Locate the cell with the specified text and output its [X, Y] center coordinate. 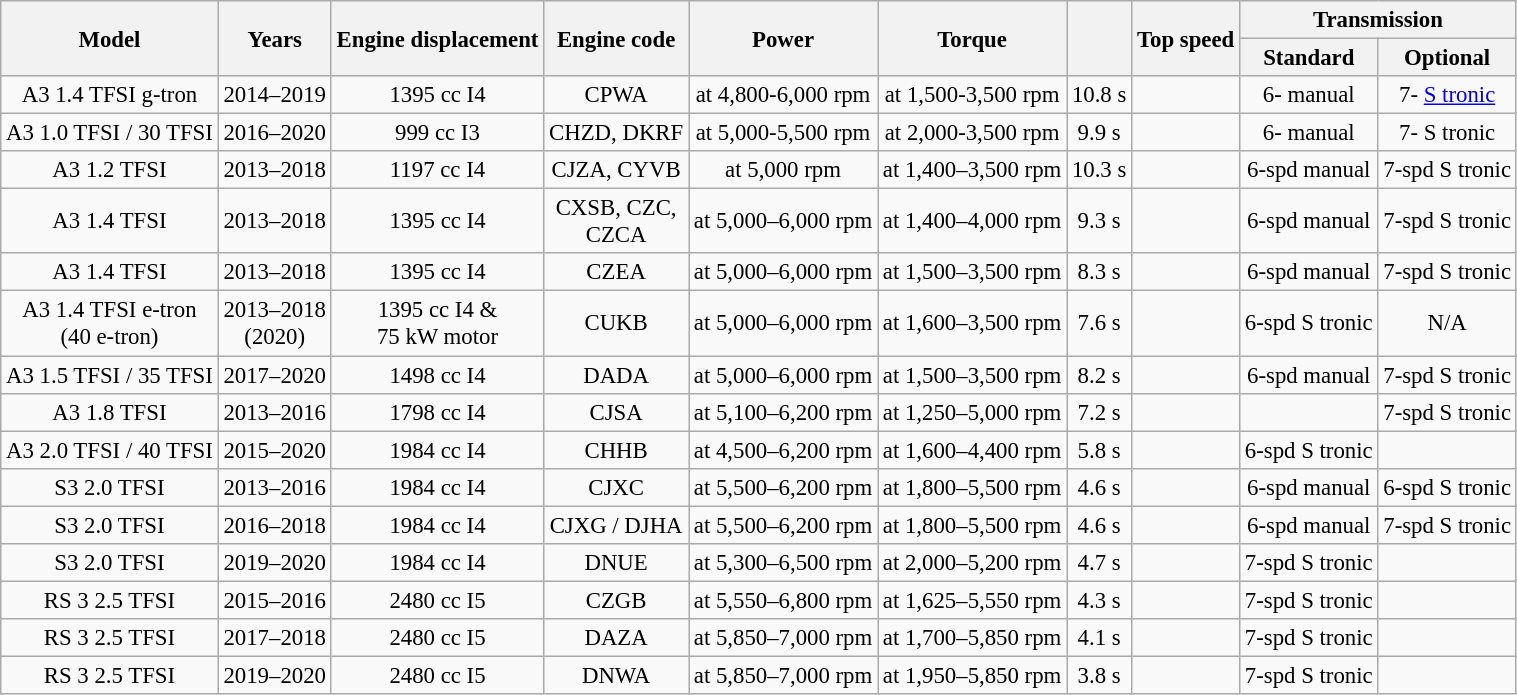
Top speed [1186, 38]
at 2,000-3,500 rpm [972, 133]
CHHB [616, 450]
CJSA [616, 412]
Optional [1447, 58]
at 1,250–5,000 rpm [972, 412]
CUKB [616, 324]
A3 1.0 TFSI / 30 TFSI [110, 133]
2015–2016 [274, 600]
1798 cc I4 [437, 412]
at 5,000-5,500 rpm [782, 133]
DADA [616, 375]
2016–2018 [274, 525]
Years [274, 38]
4.3 s [1100, 600]
at 1,600–4,400 rpm [972, 450]
DAZA [616, 638]
Standard [1309, 58]
N/A [1447, 324]
1395 cc I4 &75 kW motor [437, 324]
Power [782, 38]
CJXG / DJHA [616, 525]
3.8 s [1100, 675]
2015–2020 [274, 450]
at 1,625–5,550 rpm [972, 600]
at 2,000–5,200 rpm [972, 563]
A3 1.8 TFSI [110, 412]
1498 cc I4 [437, 375]
at 1,700–5,850 rpm [972, 638]
9.9 s [1100, 133]
at 4,500–6,200 rpm [782, 450]
at 5,000 rpm [782, 170]
9.3 s [1100, 222]
8.3 s [1100, 273]
CJXC [616, 487]
A3 1.5 TFSI / 35 TFSI [110, 375]
at 1,600–3,500 rpm [972, 324]
at 1,400–4,000 rpm [972, 222]
A3 1.4 TFSI g-tron [110, 95]
at 1,950–5,850 rpm [972, 675]
A3 1.4 TFSI e-tron(40 e-tron) [110, 324]
10.3 s [1100, 170]
999 cc I3 [437, 133]
at 5,550–6,800 rpm [782, 600]
CXSB, CZC,CZCA [616, 222]
at 5,300–6,500 rpm [782, 563]
2017–2020 [274, 375]
1197 cc I4 [437, 170]
at 5,100–6,200 rpm [782, 412]
Model [110, 38]
2013–2018(2020) [274, 324]
CHZD, DKRF [616, 133]
Engine code [616, 38]
2017–2018 [274, 638]
CZGB [616, 600]
A3 2.0 TFSI / 40 TFSI [110, 450]
at 1,500-3,500 rpm [972, 95]
CJZA, CYVB [616, 170]
DNUE [616, 563]
10.8 s [1100, 95]
CZEA [616, 273]
at 1,400–3,500 rpm [972, 170]
Transmission [1378, 20]
4.1 s [1100, 638]
2014–2019 [274, 95]
DNWA [616, 675]
A3 1.2 TFSI [110, 170]
Torque [972, 38]
8.2 s [1100, 375]
5.8 s [1100, 450]
Engine displacement [437, 38]
at 4,800-6,000 rpm [782, 95]
7.6 s [1100, 324]
7.2 s [1100, 412]
2016–2020 [274, 133]
CPWA [616, 95]
4.7 s [1100, 563]
